Find where the given text appears and provide that cell's center as (X, Y) coordinate. 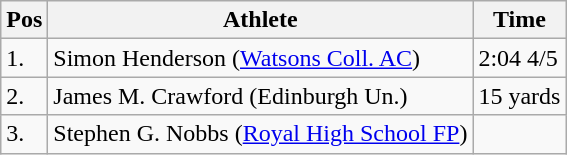
James M. Crawford (Edinburgh Un.) (260, 96)
Stephen G. Nobbs (Royal High School FP) (260, 134)
15 yards (520, 96)
Simon Henderson (Watsons Coll. AC) (260, 58)
2:04 4/5 (520, 58)
Time (520, 20)
2. (24, 96)
Pos (24, 20)
1. (24, 58)
3. (24, 134)
Athlete (260, 20)
